Pinpoint the cell where the given text exists, returning its (X, Y) midpoint coordinate. 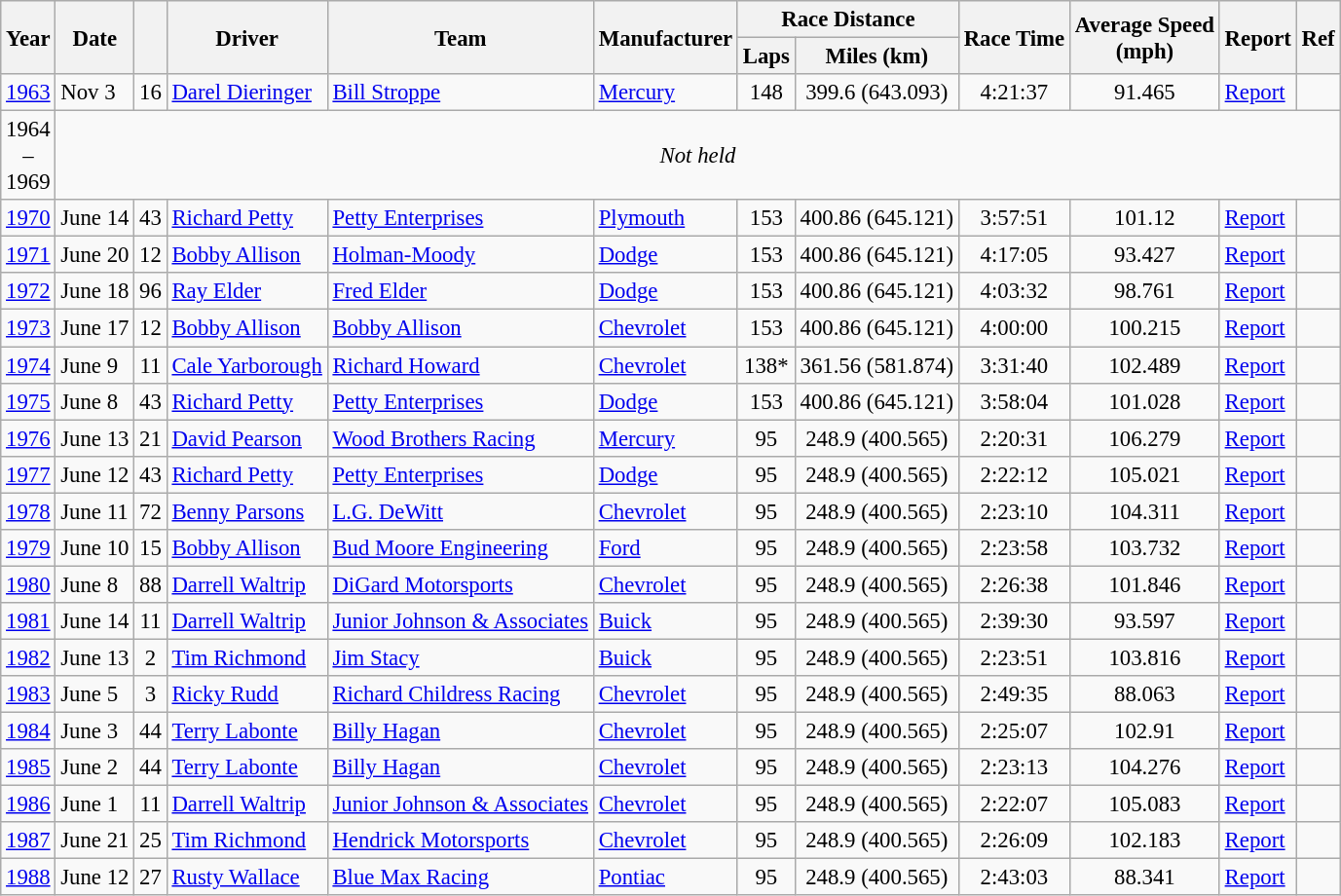
1972 (28, 291)
101.846 (1145, 584)
2:23:58 (1014, 548)
102.489 (1145, 365)
25 (150, 840)
101.028 (1145, 401)
106.279 (1145, 438)
105.083 (1145, 804)
105.021 (1145, 474)
88 (150, 584)
27 (150, 877)
Average Speed(mph) (1145, 37)
Bud Moore Engineering (460, 548)
Driver (247, 37)
June 2 (95, 767)
1981 (28, 621)
148 (765, 93)
1985 (28, 767)
1974 (28, 365)
93.597 (1145, 621)
138* (765, 365)
Richard Howard (460, 365)
L.G. DeWitt (460, 511)
Manufacturer (665, 37)
2 (150, 657)
1988 (28, 877)
Fred Elder (460, 291)
1975 (28, 401)
3:58:04 (1014, 401)
1980 (28, 584)
1983 (28, 694)
Benny Parsons (247, 511)
2:22:07 (1014, 804)
103.816 (1145, 657)
Ray Elder (247, 291)
104.311 (1145, 511)
103.732 (1145, 548)
21 (150, 438)
1963 (28, 93)
98.761 (1145, 291)
Year (28, 37)
16 (150, 93)
2:23:51 (1014, 657)
Team (460, 37)
Not held (697, 156)
93.427 (1145, 255)
4:03:32 (1014, 291)
2:39:30 (1014, 621)
Ref (1319, 37)
Hendrick Motorsports (460, 840)
Date (95, 37)
100.215 (1145, 328)
15 (150, 548)
Cale Yarborough (247, 365)
June 1 (95, 804)
2:26:38 (1014, 584)
1982 (28, 657)
Ricky Rudd (247, 694)
88.341 (1145, 877)
3:57:51 (1014, 218)
2:43:03 (1014, 877)
David Pearson (247, 438)
2:49:35 (1014, 694)
101.12 (1145, 218)
88.063 (1145, 694)
June 5 (95, 694)
1978 (28, 511)
361.56 (581.874) (876, 365)
102.183 (1145, 840)
399.6 (643.093) (876, 93)
Blue Max Racing (460, 877)
1979 (28, 548)
Laps (765, 56)
Ford (665, 548)
1964–1969 (28, 156)
1971 (28, 255)
Jim Stacy (460, 657)
Wood Brothers Racing (460, 438)
Nov 3 (95, 93)
91.465 (1145, 93)
96 (150, 291)
DiGard Motorsports (460, 584)
1984 (28, 731)
June 9 (95, 365)
Plymouth (665, 218)
June 3 (95, 731)
June 20 (95, 255)
4:00:00 (1014, 328)
2:25:07 (1014, 731)
2:22:12 (1014, 474)
June 17 (95, 328)
Race Distance (847, 19)
Miles (km) (876, 56)
72 (150, 511)
3:31:40 (1014, 365)
June 21 (95, 840)
4:17:05 (1014, 255)
Darel Dieringer (247, 93)
102.91 (1145, 731)
June 11 (95, 511)
3 (150, 694)
1987 (28, 840)
June 10 (95, 548)
1976 (28, 438)
1970 (28, 218)
Rusty Wallace (247, 877)
2:23:10 (1014, 511)
2:26:09 (1014, 840)
1973 (28, 328)
4:21:37 (1014, 93)
2:23:13 (1014, 767)
June 18 (95, 291)
Holman-Moody (460, 255)
1986 (28, 804)
1977 (28, 474)
Richard Childress Racing (460, 694)
104.276 (1145, 767)
2:20:31 (1014, 438)
Pontiac (665, 877)
Bill Stroppe (460, 93)
Race Time (1014, 37)
